Scan for the cell matching the given text and deliver its [x, y] coordinate at center. 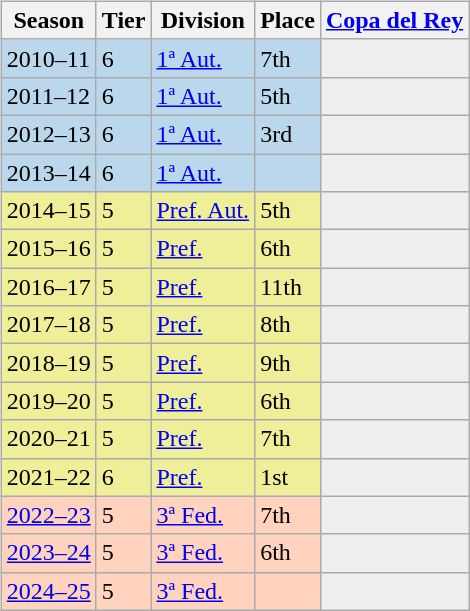
3rd [288, 134]
2017–18 [48, 325]
Copa del Rey [394, 20]
8th [288, 325]
1st [288, 477]
2024–25 [48, 591]
9th [288, 363]
2019–20 [48, 401]
2021–22 [48, 477]
Season [48, 20]
2022–23 [48, 515]
Place [288, 20]
2018–19 [48, 363]
2016–17 [48, 287]
2013–14 [48, 173]
2010–11 [48, 58]
2011–12 [48, 96]
2015–16 [48, 249]
2020–21 [48, 439]
11th [288, 287]
2023–24 [48, 553]
2012–13 [48, 134]
Pref. Aut. [203, 211]
Division [203, 20]
2014–15 [48, 211]
Tier [124, 20]
